Find where the given text appears and provide that cell's center as [X, Y] coordinate. 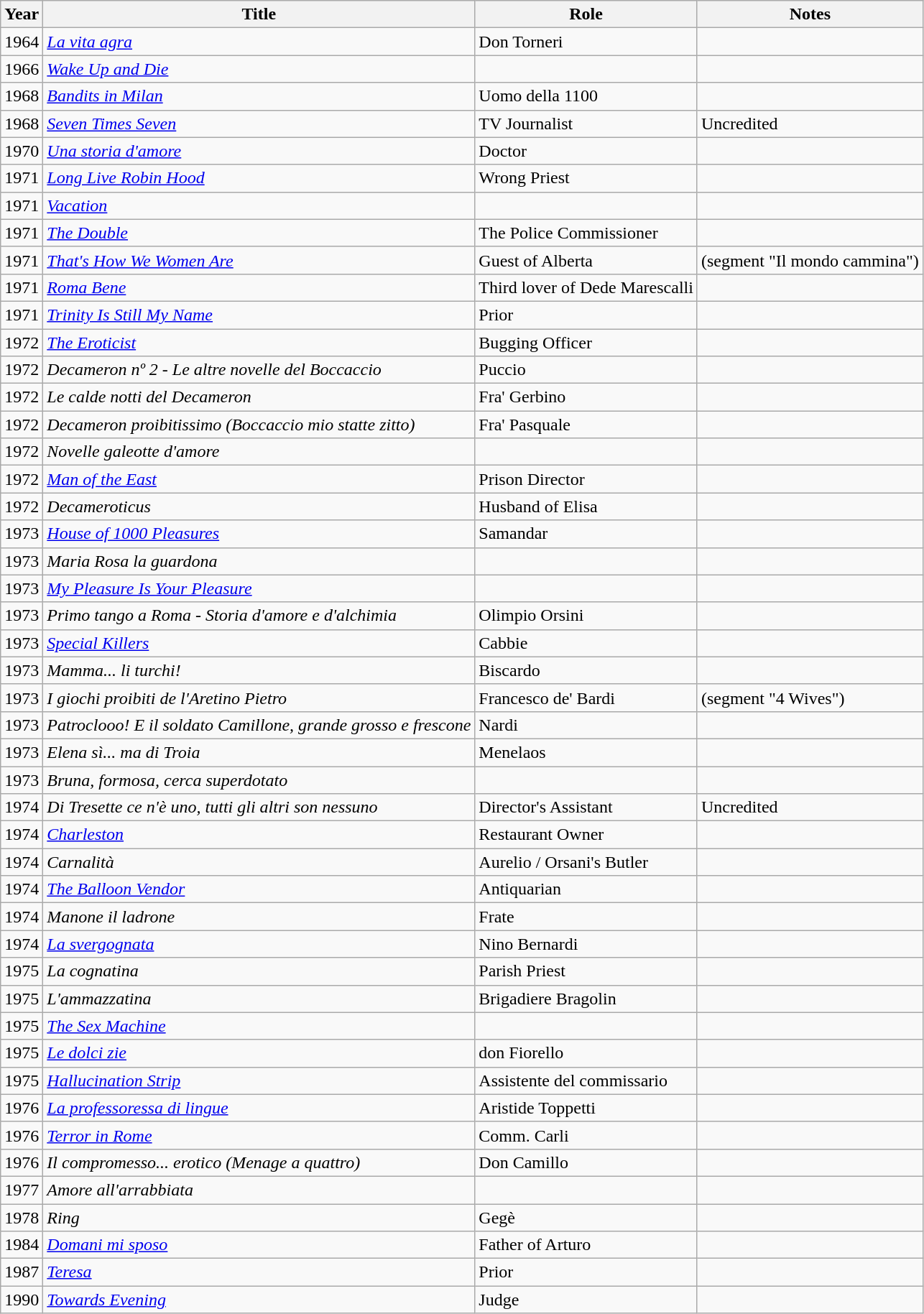
Notes [810, 14]
Aurelio / Orsani's Butler [586, 862]
Role [586, 14]
Vacation [259, 205]
The Balloon Vendor [259, 889]
Aristide Toppetti [586, 1108]
La svergognata [259, 944]
Charleston [259, 835]
Menelaos [586, 752]
Judge [586, 1300]
That's How We Women Are [259, 260]
Assistente del commissario [586, 1081]
I giochi proibiti de l'Aretino Pietro [259, 698]
Una storia d'amore [259, 151]
La professoressa di lingue [259, 1108]
Restaurant Owner [586, 835]
Long Live Robin Hood [259, 178]
Primo tango a Roma - Storia d'amore e d'alchimia [259, 616]
Prison Director [586, 479]
Fra' Gerbino [586, 397]
1964 [22, 42]
Puccio [586, 370]
Frate [586, 917]
Trinity Is Still My Name [259, 315]
Biscardo [586, 670]
(segment "4 Wives") [810, 698]
Decameroticus [259, 506]
Towards Evening [259, 1300]
Year [22, 14]
Nardi [586, 725]
Bruna, formosa, cerca superdotato [259, 779]
The Double [259, 233]
L'ammazzatina [259, 999]
Gegè [586, 1218]
La vita agra [259, 42]
Elena sì... ma di Troia [259, 752]
Special Killers [259, 643]
Roma Bene [259, 287]
Decameron nº 2 - Le altre novelle del Boccaccio [259, 370]
Le dolci zie [259, 1053]
1987 [22, 1272]
Seven Times Seven [259, 124]
Domani mi sposo [259, 1245]
Don Torneri [586, 42]
Third lover of Dede Marescalli [586, 287]
Man of the East [259, 479]
Samandar [586, 534]
Comm. Carli [586, 1135]
Amore all'arrabbiata [259, 1190]
1978 [22, 1218]
Teresa [259, 1272]
Wrong Priest [586, 178]
TV Journalist [586, 124]
Doctor [586, 151]
Il compromesso... erotico (Menage a quattro) [259, 1162]
Le calde notti del Decameron [259, 397]
Cabbie [586, 643]
House of 1000 Pleasures [259, 534]
Brigadiere Bragolin [586, 999]
Don Camillo [586, 1162]
Decameron proibitissimo (Boccaccio mio statte zitto) [259, 425]
My Pleasure Is Your Pleasure [259, 588]
1977 [22, 1190]
Title [259, 14]
1984 [22, 1245]
(segment "Il mondo cammina") [810, 260]
Francesco de' Bardi [586, 698]
Patroclooo! E il soldato Camillone, grande grosso e frescone [259, 725]
Carnalità [259, 862]
Maria Rosa la guardona [259, 561]
Di Tresette ce n'è uno, tutti gli altri son nessuno [259, 808]
Olimpio Orsini [586, 616]
don Fiorello [586, 1053]
Nino Bernardi [586, 944]
Guest of Alberta [586, 260]
Uomo della 1100 [586, 96]
Ring [259, 1218]
Bugging Officer [586, 343]
Bandits in Milan [259, 96]
Wake Up and Die [259, 69]
Father of Arturo [586, 1245]
The Police Commissioner [586, 233]
Husband of Elisa [586, 506]
1990 [22, 1300]
Manone il ladrone [259, 917]
Fra' Pasquale [586, 425]
1966 [22, 69]
Parish Priest [586, 971]
Mamma... li turchi! [259, 670]
1970 [22, 151]
The Eroticist [259, 343]
Director's Assistant [586, 808]
Terror in Rome [259, 1135]
Hallucination Strip [259, 1081]
The Sex Machine [259, 1026]
Antiquarian [586, 889]
Novelle galeotte d'amore [259, 452]
La cognatina [259, 971]
